Determine the (X, Y) coordinate at the center of the cell enclosing the given text.  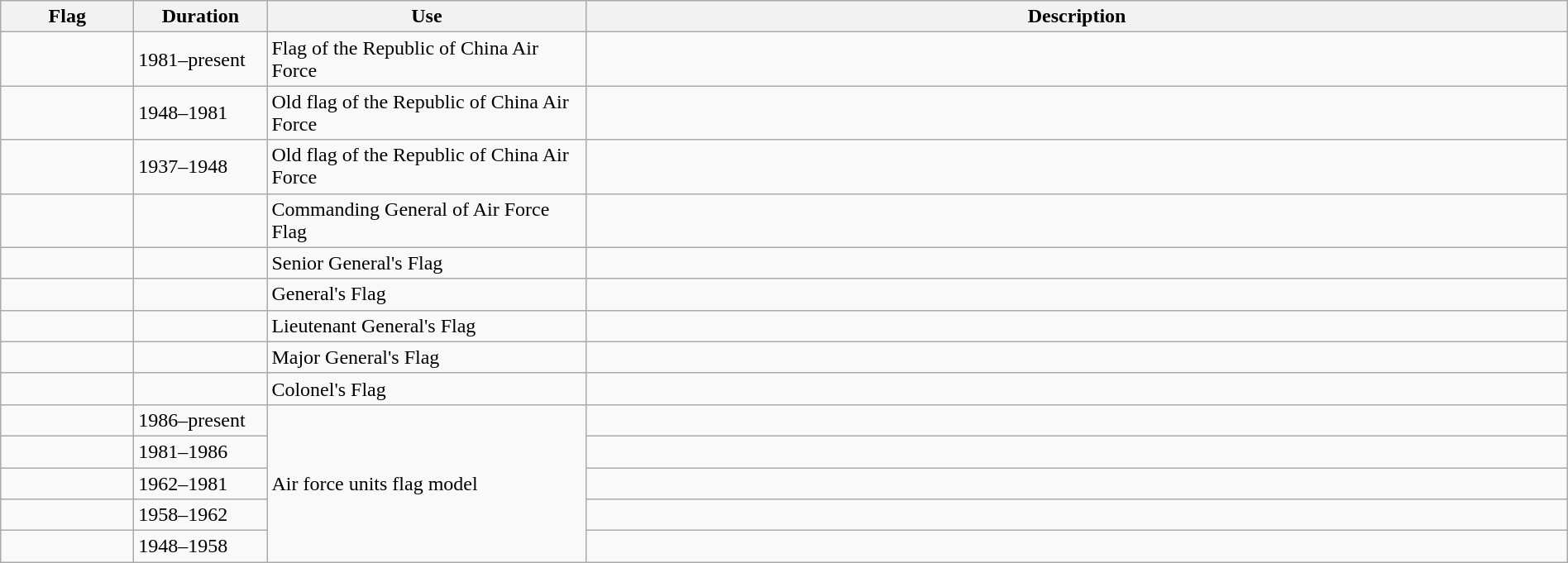
Colonel's Flag (427, 389)
Senior General's Flag (427, 263)
1948–1981 (200, 112)
1937–1948 (200, 167)
1962–1981 (200, 484)
Description (1077, 17)
1958–1962 (200, 515)
1981–1986 (200, 451)
General's Flag (427, 294)
Duration (200, 17)
Air force units flag model (427, 483)
1981–present (200, 60)
Major General's Flag (427, 357)
1986–present (200, 420)
Commanding General of Air Force Flag (427, 220)
Flag (68, 17)
Use (427, 17)
1948–1958 (200, 546)
Lieutenant General's Flag (427, 326)
Flag of the Republic of China Air Force (427, 60)
